Pinpoint the cell where the given text exists, returning its [x, y] midpoint coordinate. 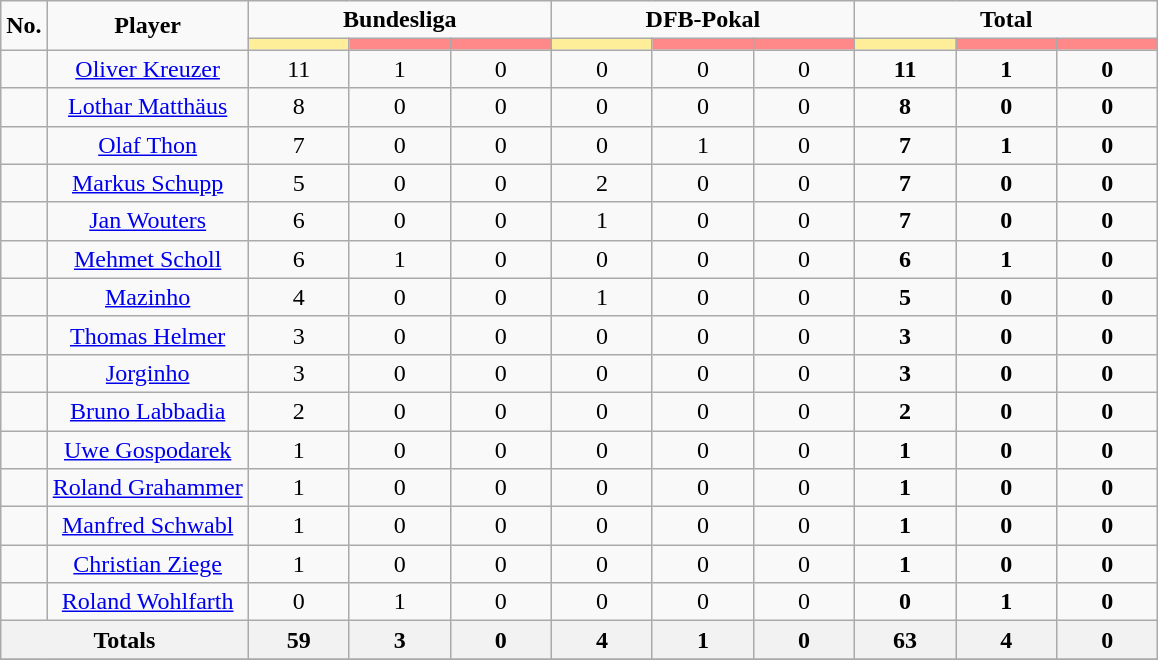
Lothar Matthäus [148, 107]
Roland Grahammer [148, 488]
Manfred Schwabl [148, 526]
Mehmet Scholl [148, 259]
DFB-Pokal [702, 20]
Oliver Kreuzer [148, 69]
Bundesliga [400, 20]
Jorginho [148, 373]
Jan Wouters [148, 221]
Roland Wohlfarth [148, 602]
No. [24, 26]
Uwe Gospodarek [148, 449]
Totals [124, 640]
Christian Ziege [148, 564]
Olaf Thon [148, 145]
63 [906, 640]
Total [1006, 20]
Player [148, 26]
Markus Schupp [148, 183]
Mazinho [148, 297]
Bruno Labbadia [148, 411]
59 [298, 640]
Thomas Helmer [148, 335]
